Capture the cell that displays the provided text and extract its (X, Y) central coordinate. 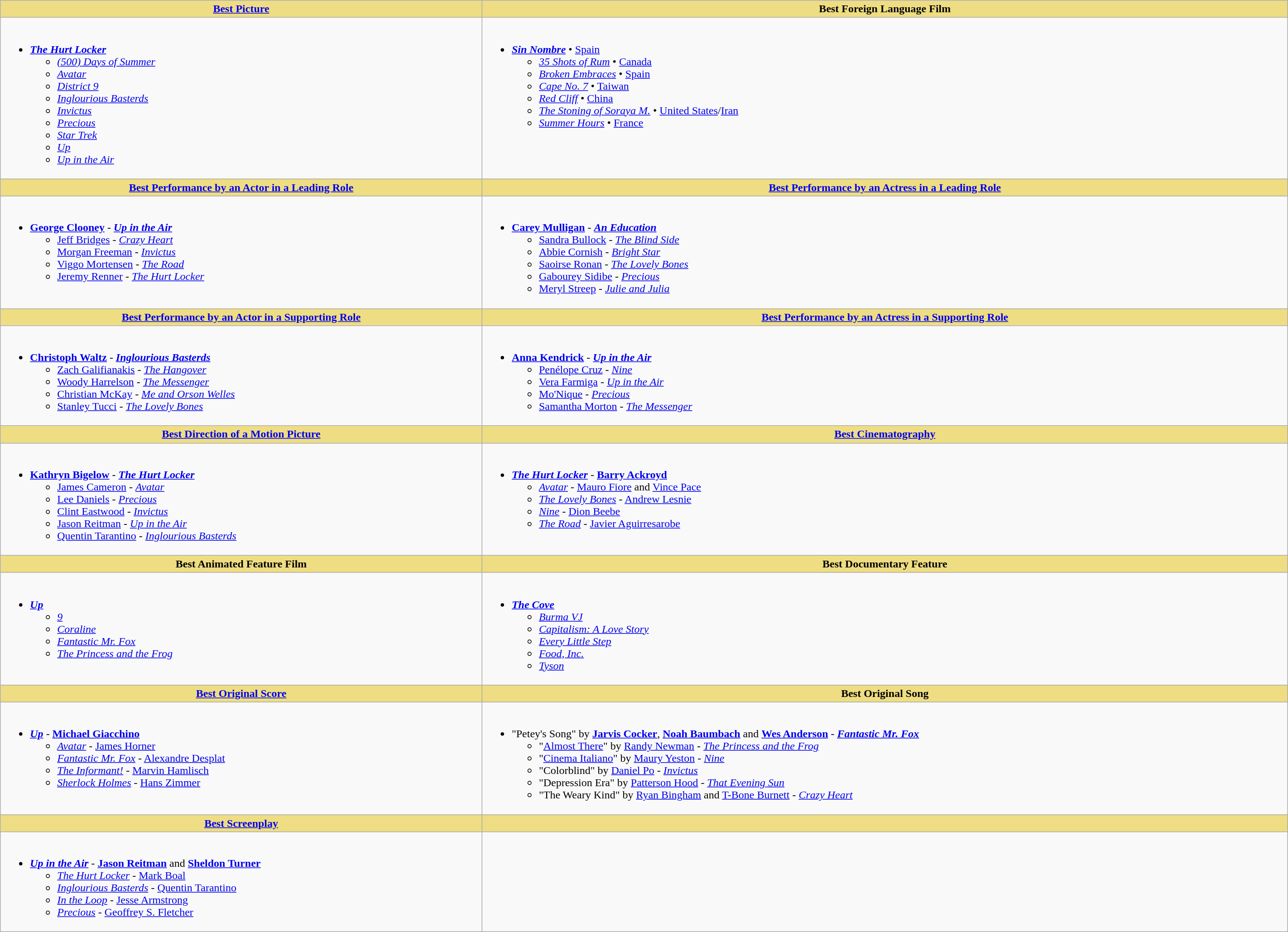
Anna Kendrick - Up in the AirPenélope Cruz - NineVera Farmiga - Up in the AirMo'Nique - PreciousSamantha Morton - The Messenger (885, 376)
Best Performance by an Actor in a Leading Role (241, 187)
Best Documentary Feature (885, 564)
George Clooney - Up in the AirJeff Bridges - Crazy HeartMorgan Freeman - InvictusViggo Mortensen - The RoadJeremy Renner - The Hurt Locker (241, 252)
Best Cinematography (885, 434)
Up9CoralineFantastic Mr. FoxThe Princess and the Frog (241, 629)
Best Foreign Language Film (885, 9)
Best Picture (241, 9)
Best Performance by an Actor in a Supporting Role (241, 317)
The Hurt Locker(500) Days of SummerAvatarDistrict 9Inglourious BasterdsInvictusPreciousStar TrekUpUp in the Air (241, 98)
Best Direction of a Motion Picture (241, 434)
Best Original Song (885, 693)
Best Animated Feature Film (241, 564)
Best Performance by an Actress in a Leading Role (885, 187)
The CoveBurma VJCapitalism: A Love StoryEvery Little StepFood, Inc.Tyson (885, 629)
Best Performance by an Actress in a Supporting Role (885, 317)
Best Original Score (241, 693)
Best Screenplay (241, 823)
Up - Michael GiacchinoAvatar - James HornerFantastic Mr. Fox - Alexandre DesplatThe Informant! - Marvin HamlischSherlock Holmes - Hans Zimmer (241, 758)
The Hurt Locker - Barry AckroydAvatar - Mauro Fiore and Vince PaceThe Lovely Bones - Andrew LesnieNine - Dion BeebeThe Road - Javier Aguirresarobe (885, 499)
